Return the [x, y] coordinate for the center point of the cell that contains the specified text.  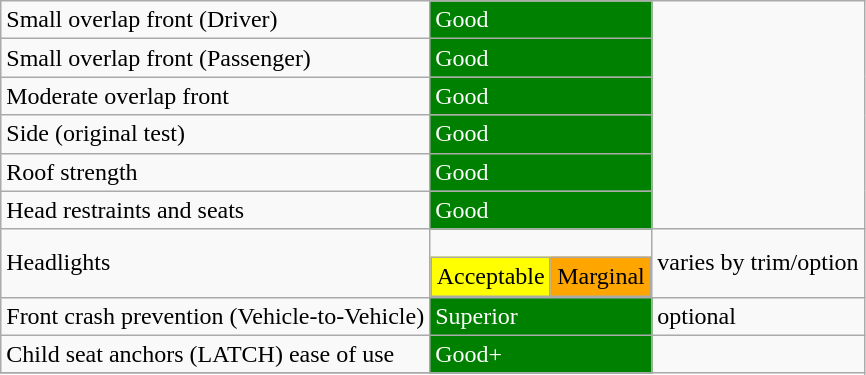
Superior [541, 316]
Acceptable [490, 277]
Small overlap front (Driver) [216, 20]
Moderate overlap front [216, 96]
varies by trim/option [758, 263]
optional [758, 316]
Marginal [601, 277]
Acceptable Marginal [541, 263]
Roof strength [216, 172]
Front crash prevention (Vehicle-to-Vehicle) [216, 316]
Side (original test) [216, 134]
Head restraints and seats [216, 210]
Headlights [216, 263]
Child seat anchors (LATCH) ease of use [216, 354]
Small overlap front (Passenger) [216, 58]
Good+ [541, 354]
